Scan for the cell matching the given text and deliver its (X, Y) coordinate at center. 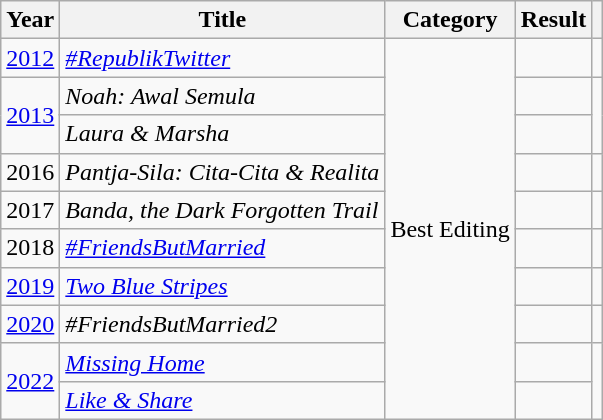
2016 (30, 172)
Best Editing (450, 230)
2012 (30, 58)
Category (450, 20)
2013 (30, 115)
#RepublikTwitter (222, 58)
2022 (30, 381)
Like & Share (222, 400)
2020 (30, 324)
2019 (30, 286)
Banda, the Dark Forgotten Trail (222, 210)
2018 (30, 248)
Pantja-Sila: Cita-Cita & Realita (222, 172)
2017 (30, 210)
Laura & Marsha (222, 134)
Noah: Awal Semula (222, 96)
Year (30, 20)
#FriendsButMarried (222, 248)
Two Blue Stripes (222, 286)
#FriendsButMarried2 (222, 324)
Title (222, 20)
Result (553, 20)
Missing Home (222, 362)
